Provide the (X, Y) coordinate of the cell's center where the given text is located.  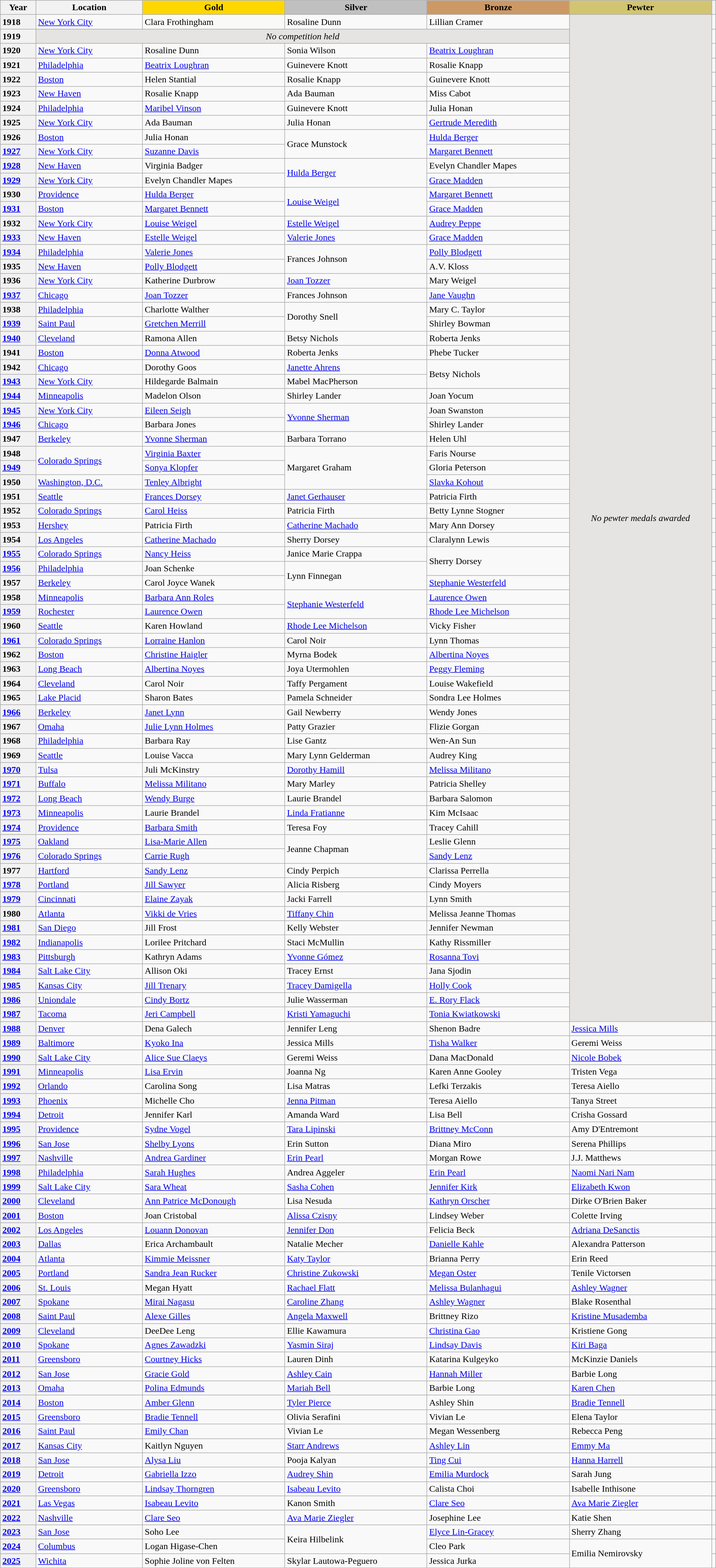
1944 (18, 396)
2001 (18, 1215)
1937 (18, 295)
Janet Lynn (214, 712)
1958 (18, 597)
Gloria Peterson (498, 468)
1935 (18, 266)
Lisa-Marie Allen (214, 841)
Denver (89, 1028)
Shirley Bowman (498, 324)
1999 (18, 1187)
Sondra Lee Holmes (498, 698)
Louise Wakefield (498, 683)
Allison Oki (214, 971)
Staci McMullin (356, 942)
Baltimore (89, 1043)
Hannah Miller (498, 1374)
Lisa Nesuda (356, 1201)
Tracey Damigella (356, 985)
Julie Lynn Holmes (214, 727)
Cindy Moyers (498, 885)
Lynn Thomas (498, 640)
Tiffany Chin (356, 914)
1924 (18, 108)
2014 (18, 1403)
1985 (18, 985)
Andrea Aggeler (356, 1172)
1920 (18, 51)
Mirai Nagasu (214, 1302)
Michelle Cho (214, 1101)
Carolina Song (214, 1086)
Barbara Ann Roles (214, 597)
Mary Ann Dorsey (498, 525)
1950 (18, 482)
Audrey King (498, 755)
Polina Edmunds (214, 1388)
1925 (18, 122)
1969 (18, 755)
Calista Choi (498, 1489)
Courtney Hicks (214, 1359)
Emilia Murdock (498, 1474)
Alice Sue Claeys (214, 1057)
2025 (18, 1561)
Lindsay Thorngren (214, 1489)
Tulsa (89, 770)
1921 (18, 65)
Josephine Lee (498, 1517)
Peggy Fleming (498, 669)
Suzanne Davis (214, 151)
1940 (18, 338)
Mariah Bell (356, 1388)
Grace Munstock (356, 144)
1979 (18, 899)
Erin Reed (640, 1259)
Karen Anne Gooley (498, 1072)
Dirke O'Brien Baker (640, 1201)
1959 (18, 611)
Blake Rosenthal (640, 1302)
Tristen Vega (640, 1072)
Joan Yocum (498, 396)
Natalie Mecher (356, 1244)
Virginia Baxter (214, 453)
Hildegarde Balmain (214, 381)
1970 (18, 770)
Wichita (89, 1561)
1998 (18, 1172)
Claralynn Lewis (498, 540)
2003 (18, 1244)
Virginia Badger (214, 165)
Janice Marie Crappa (356, 554)
1931 (18, 209)
Kyoko Ina (214, 1043)
Jennifer Newman (498, 928)
2020 (18, 1489)
Ramona Allen (214, 338)
1922 (18, 79)
Lake Placid (89, 698)
Wendy Jones (498, 712)
Eileen Seigh (214, 410)
1954 (18, 540)
Sonya Klopfer (214, 468)
Christine Haigler (214, 655)
Soho Lee (214, 1532)
Janet Gerhauser (356, 496)
1980 (18, 914)
Audrey Shin (356, 1474)
Wendy Burge (214, 798)
Myrna Bodek (356, 655)
Tyler Pierce (356, 1403)
No pewter medals awarded (640, 518)
Melissa Bulanhagui (498, 1287)
2005 (18, 1273)
Cincinnati (89, 899)
1929 (18, 180)
Andrea Gardiner (214, 1158)
Rachael Flatt (356, 1287)
1947 (18, 439)
Elaine Zayak (214, 899)
2009 (18, 1330)
Crisha Gossard (640, 1115)
Felicia Beck (498, 1230)
Barbara Ray (214, 741)
Rochester (89, 611)
Year (18, 8)
1961 (18, 640)
Barbara Torrano (356, 439)
Jeri Campbell (214, 1014)
Naomi Nari Nam (640, 1172)
Nicole Bobek (640, 1057)
2011 (18, 1359)
Leslie Glenn (498, 841)
Megan Oster (498, 1273)
1936 (18, 281)
Jenna Pitman (356, 1101)
Shenon Badre (498, 1028)
Sharon Bates (214, 698)
Kristiene Gong (640, 1330)
Kim McIsaac (498, 813)
Jennifer Don (356, 1230)
2019 (18, 1474)
Emily Chan (214, 1431)
1992 (18, 1086)
Carrie Rugh (214, 856)
Dorothy Snell (356, 317)
1975 (18, 841)
Hershey (89, 525)
Sarah Hughes (214, 1172)
Juli McKinstry (214, 770)
1977 (18, 870)
1933 (18, 238)
1986 (18, 1000)
Indianapolis (89, 942)
Bronze (498, 8)
Kiri Baga (640, 1345)
DeeDee Leng (214, 1330)
Alicia Risberg (356, 885)
Amber Glenn (214, 1403)
1951 (18, 496)
Adriana DeSanctis (640, 1230)
Yasmin Siraj (356, 1345)
Ashley Cain (356, 1374)
1990 (18, 1057)
Location (89, 8)
Colette Irving (640, 1215)
1995 (18, 1129)
Lorilee Pritchard (214, 942)
1939 (18, 324)
1967 (18, 727)
1974 (18, 827)
Katarina Kulgeyko (498, 1359)
1949 (18, 468)
1968 (18, 741)
Lefki Terzakis (498, 1086)
1965 (18, 698)
Amy D'Entremont (640, 1129)
Linda Fratianne (356, 813)
Alexe Gilles (214, 1316)
Kaitlyn Nguyen (214, 1446)
1978 (18, 885)
Betty Lynne Stogner (498, 511)
Jeanne Chapman (356, 849)
Gertrude Meredith (498, 122)
McKinzie Daniels (640, 1359)
Jennifer Leng (356, 1028)
Jill Trenary (214, 985)
Carol Heiss (214, 511)
1983 (18, 957)
1926 (18, 137)
Serena Phillips (640, 1144)
Joanna Ng (356, 1072)
2004 (18, 1259)
Audrey Peppe (498, 223)
Kathryn Adams (214, 957)
Nancy Heiss (214, 554)
Elizabeth Kwon (640, 1187)
1956 (18, 568)
Brianna Perry (498, 1259)
Helen Stantial (214, 79)
Tacoma (89, 1014)
1988 (18, 1028)
Lise Gantz (356, 741)
Lillian Cramer (498, 22)
Columbus (89, 1546)
1971 (18, 784)
Cleo Park (498, 1546)
Ashley Shin (498, 1403)
Ann Patrice McDonough (214, 1201)
Barbara Jones (214, 425)
1948 (18, 453)
Diana Miro (498, 1144)
Joan Swanston (498, 410)
Las Vegas (89, 1503)
Lisa Bell (498, 1115)
Dorothy Hamill (356, 770)
Isabelle Inthisone (640, 1489)
Mary Marley (356, 784)
Slavka Kohout (498, 482)
Pamela Schneider (356, 698)
Barbara Salomon (498, 798)
Christine Zukowski (356, 1273)
Miss Cabot (498, 94)
Madelon Olson (214, 396)
Karen Chen (640, 1388)
Megan Hyatt (214, 1287)
E. Rory Flack (498, 1000)
Cindy Bortz (214, 1000)
Mary Weigel (498, 281)
2008 (18, 1316)
2002 (18, 1230)
Elyce Lin-Gracey (498, 1532)
1927 (18, 151)
1932 (18, 223)
San Diego (89, 928)
2007 (18, 1302)
2013 (18, 1388)
2024 (18, 1546)
Holly Cook (498, 985)
Lindsay Davis (498, 1345)
Jessica Jurka (498, 1561)
1957 (18, 583)
Julie Wasserman (356, 1000)
Patricia Shelley (498, 784)
Megan Wessenberg (498, 1431)
1963 (18, 669)
Joan Schenke (214, 568)
Lynn Finnegan (356, 575)
Maribel Vinson (214, 108)
Sophie Joline von Felten (214, 1561)
1923 (18, 94)
2012 (18, 1374)
1941 (18, 353)
1987 (18, 1014)
Lorraine Hanlon (214, 640)
Barbara Smith (214, 827)
Erin Sutton (356, 1144)
Jill Sawyer (214, 885)
Tenile Victorsen (640, 1273)
Kristine Musademba (640, 1316)
Gabriella Izzo (214, 1474)
Karen Howland (214, 626)
Katie Shen (640, 1517)
Katherine Durbrow (214, 281)
1962 (18, 655)
Kathryn Orscher (498, 1201)
Yvonne Gómez (356, 957)
1997 (18, 1158)
Tonia Kwiatkowski (498, 1014)
Tenley Albright (214, 482)
Emilia Nemirovsky (640, 1553)
Flizie Gorgan (498, 727)
Gracie Gold (214, 1374)
1945 (18, 410)
Dorothy Goos (214, 367)
Lynn Smith (498, 899)
Tara Lipinski (356, 1129)
2023 (18, 1532)
Emmy Ma (640, 1446)
Phebe Tucker (498, 353)
1919 (18, 36)
Orlando (89, 1086)
Faris Nourse (498, 453)
No competition held (302, 36)
Uniondale (89, 1000)
Buffalo (89, 784)
Washington, D.C. (89, 482)
1973 (18, 813)
Sydne Vogel (214, 1129)
Agnes Zawadzki (214, 1345)
Sarah Jung (640, 1474)
1942 (18, 367)
Donna Atwood (214, 353)
Mary C. Taylor (498, 309)
Kristi Yamaguchi (356, 1014)
2006 (18, 1287)
Sandra Jean Rucker (214, 1273)
Jill Frost (214, 928)
Hartford (89, 870)
Vikki de Vries (214, 914)
1928 (18, 165)
2016 (18, 1431)
Tisha Walker (498, 1043)
1952 (18, 511)
2015 (18, 1417)
Gold (214, 8)
1981 (18, 928)
1930 (18, 195)
Starr Andrews (356, 1446)
Frances Dorsey (214, 496)
Sasha Cohen (356, 1187)
Elena Taylor (640, 1417)
Erica Archambault (214, 1244)
Jacki Farrell (356, 899)
1918 (18, 22)
Pooja Kalyan (356, 1460)
1976 (18, 856)
Jennifer Kirk (498, 1187)
1934 (18, 252)
Hanna Harrell (640, 1460)
Margaret Graham (356, 468)
Gail Newberry (356, 712)
2000 (18, 1201)
Louann Donovan (214, 1230)
Charlotte Walther (214, 309)
1960 (18, 626)
Helen Uhl (498, 439)
1966 (18, 712)
Brittney Rizo (498, 1316)
Teresa Foy (356, 827)
Ashley Lin (498, 1446)
Rosanna Tovi (498, 957)
Ellie Kawamura (356, 1330)
Oakland (89, 841)
Alissa Czisny (356, 1215)
Alexandra Patterson (640, 1244)
Cindy Perpich (356, 870)
Silver (356, 8)
Logan Higase-Chen (214, 1546)
2010 (18, 1345)
Angela Maxwell (356, 1316)
Patty Grazier (356, 727)
Mary Lynn Gelderman (356, 755)
Mabel MacPherson (356, 381)
1994 (18, 1115)
Christina Gao (498, 1330)
Dana MacDonald (498, 1057)
1953 (18, 525)
Lindsey Weber (498, 1215)
2018 (18, 1460)
Caroline Zhang (356, 1302)
Morgan Rowe (498, 1158)
2022 (18, 1517)
Wen-An Sun (498, 741)
2021 (18, 1503)
Katy Taylor (356, 1259)
Melissa Jeanne Thomas (498, 914)
1984 (18, 971)
1991 (18, 1072)
Kathy Rissmiller (498, 942)
Jennifer Karl (214, 1115)
1993 (18, 1101)
Jane Vaughn (498, 295)
Louise Vacca (214, 755)
Kelly Webster (356, 928)
Pewter (640, 8)
Olivia Serafini (356, 1417)
Joya Utermohlen (356, 669)
Lisa Ervin (214, 1072)
Carol Joyce Wanek (214, 583)
Amanda Ward (356, 1115)
Dena Galech (214, 1028)
Rebecca Peng (640, 1431)
1943 (18, 381)
Brittney McConn (498, 1129)
Lisa Matras (356, 1086)
Gretchen Merrill (214, 324)
Vicky Fisher (498, 626)
A.V. Kloss (498, 266)
Skylar Lautowa-Peguero (356, 1561)
Keira Hilbelink (356, 1539)
1982 (18, 942)
Sonia Wilson (356, 51)
Tracey Cahill (498, 827)
Clara Frothingham (214, 22)
Taffy Pergament (356, 683)
Danielle Kahle (498, 1244)
1964 (18, 683)
Clarissa Perrella (498, 870)
Jana Sjodin (498, 971)
Tanya Street (640, 1101)
Sara Wheat (214, 1187)
Ting Cui (498, 1460)
Joan Cristobal (214, 1215)
Kimmie Meissner (214, 1259)
2017 (18, 1446)
Tracey Ernst (356, 971)
Sherry Zhang (640, 1532)
1996 (18, 1144)
Phoenix (89, 1101)
1938 (18, 309)
Lauren Dinh (356, 1359)
Janette Ahrens (356, 367)
1989 (18, 1043)
Alysa Liu (214, 1460)
Shelby Lyons (214, 1144)
Pittsburgh (89, 957)
Kanon Smith (356, 1503)
St. Louis (89, 1287)
1946 (18, 425)
1955 (18, 554)
1972 (18, 798)
J.J. Matthews (640, 1158)
Dallas (89, 1244)
